Identify which cell holds the provided text, then report its [X, Y] central coordinate. 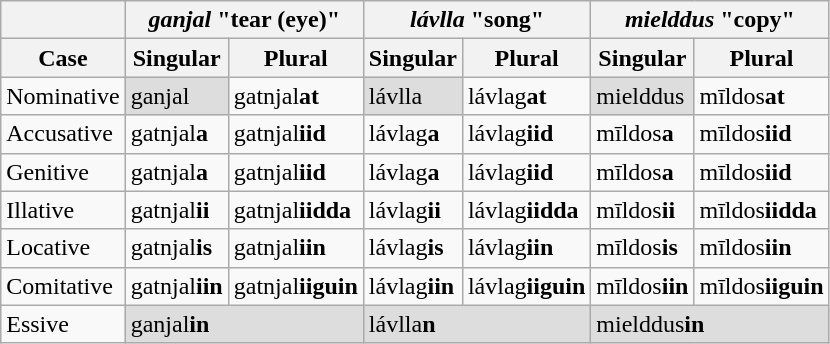
Illative [63, 210]
gatnjaliidda [296, 210]
lávlagis [412, 248]
mīldosiiguin [762, 286]
ganjalin [244, 324]
Locative [63, 248]
ganjal [176, 96]
Essive [63, 324]
gatnjalis [176, 248]
lávlagiidda [526, 210]
gatnjaliiguin [296, 286]
lávlagii [412, 210]
gatnjalii [176, 210]
gatnjalat [296, 96]
Genitive [63, 172]
mīldosii [642, 210]
lávlagat [526, 96]
mielddus "copy" [710, 20]
lávlla [412, 96]
lávlagiiguin [526, 286]
mielddus [642, 96]
mīldosis [642, 248]
mīldosat [762, 96]
Accusative [63, 134]
Comitative [63, 286]
lávlla "song" [477, 20]
Nominative [63, 96]
lávllan [477, 324]
ganjal "tear (eye)" [244, 20]
mielddusin [710, 324]
Case [63, 58]
mīldosiidda [762, 210]
